Capture the cell that displays the provided text and extract its (X, Y) central coordinate. 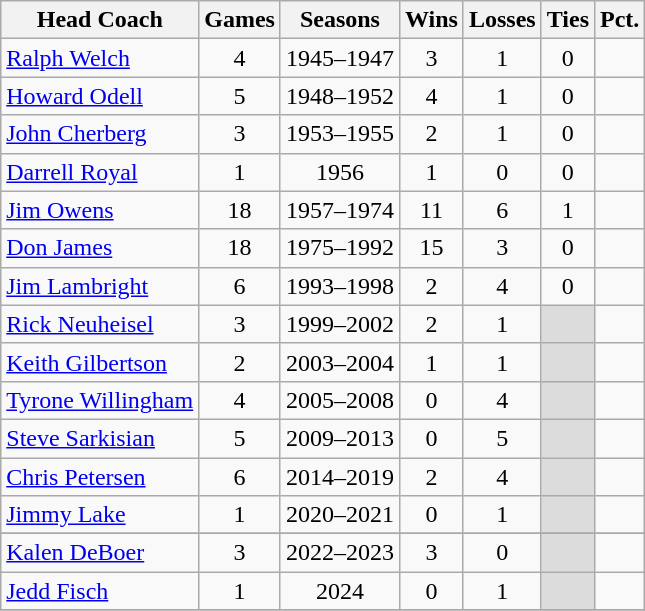
2024 (340, 591)
Jimmy Lake (100, 515)
Seasons (340, 20)
1957–1974 (340, 210)
Don James (100, 248)
1945–1947 (340, 58)
Jim Lambright (100, 286)
Head Coach (100, 20)
Ralph Welch (100, 58)
Games (240, 20)
1999–2002 (340, 324)
2005–2008 (340, 400)
Jedd Fisch (100, 591)
2003–2004 (340, 362)
Steve Sarkisian (100, 438)
1975–1992 (340, 248)
Ties (568, 20)
2020–2021 (340, 515)
15 (431, 248)
1948–1952 (340, 96)
1953–1955 (340, 134)
Howard Odell (100, 96)
1956 (340, 172)
Keith Gilbertson (100, 362)
2014–2019 (340, 477)
1993–1998 (340, 286)
Pct. (620, 20)
2022–2023 (340, 553)
2009–2013 (340, 438)
Wins (431, 20)
Losses (502, 20)
11 (431, 210)
John Cherberg (100, 134)
Jim Owens (100, 210)
Darrell Royal (100, 172)
Chris Petersen (100, 477)
Rick Neuheisel (100, 324)
Kalen DeBoer (100, 553)
Tyrone Willingham (100, 400)
